From the cell containing the given text, extract its center point as (x, y) coordinate. 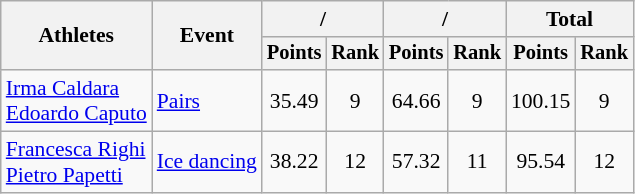
Irma Caldara Edoardo Caputo (76, 100)
Pairs (207, 100)
38.22 (294, 162)
100.15 (540, 100)
Total (570, 19)
95.54 (540, 162)
Francesca Righi Pietro Papetti (76, 162)
Ice dancing (207, 162)
Event (207, 36)
35.49 (294, 100)
57.32 (416, 162)
Athletes (76, 36)
11 (477, 162)
64.66 (416, 100)
